Capture the cell that displays the provided text and extract its (x, y) central coordinate. 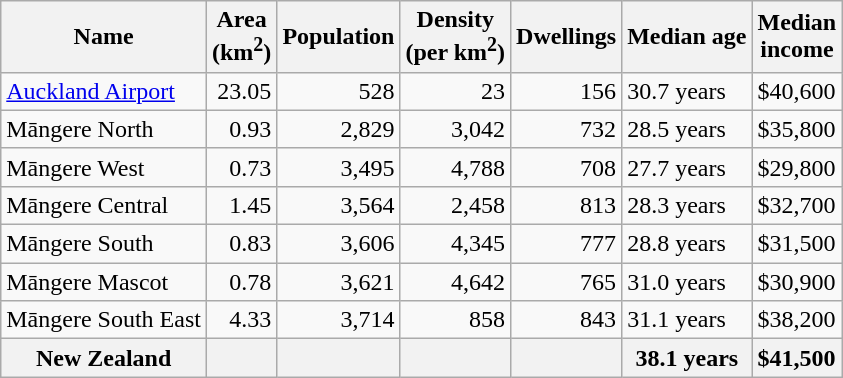
$30,900 (797, 282)
2,829 (338, 129)
Population (338, 37)
1.45 (241, 205)
$35,800 (797, 129)
$41,500 (797, 358)
28.5 years (687, 129)
4,345 (456, 244)
Māngere South (104, 244)
4.33 (241, 320)
Māngere Central (104, 205)
0.78 (241, 282)
708 (566, 167)
Medianincome (797, 37)
858 (456, 320)
0.73 (241, 167)
0.83 (241, 244)
Māngere Mascot (104, 282)
4,642 (456, 282)
31.0 years (687, 282)
$29,800 (797, 167)
New Zealand (104, 358)
$40,600 (797, 91)
Density(per km2) (456, 37)
528 (338, 91)
28.8 years (687, 244)
31.1 years (687, 320)
0.93 (241, 129)
Median age (687, 37)
156 (566, 91)
Area(km2) (241, 37)
Māngere South East (104, 320)
Auckland Airport (104, 91)
28.3 years (687, 205)
843 (566, 320)
30.7 years (687, 91)
$38,200 (797, 320)
$32,700 (797, 205)
2,458 (456, 205)
3,621 (338, 282)
Name (104, 37)
Māngere West (104, 167)
765 (566, 282)
3,714 (338, 320)
813 (566, 205)
3,042 (456, 129)
38.1 years (687, 358)
Dwellings (566, 37)
4,788 (456, 167)
23.05 (241, 91)
23 (456, 91)
$31,500 (797, 244)
3,606 (338, 244)
777 (566, 244)
3,564 (338, 205)
27.7 years (687, 167)
732 (566, 129)
3,495 (338, 167)
Māngere North (104, 129)
